Return the (x, y) coordinate for the center point of the cell that contains the specified text.  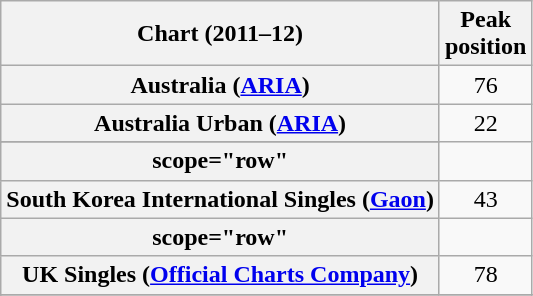
South Korea International Singles (Gaon) (220, 199)
76 (485, 85)
43 (485, 199)
Australia Urban (ARIA) (220, 123)
Australia (ARIA) (220, 85)
Peakposition (485, 34)
Chart (2011–12) (220, 34)
UK Singles (Official Charts Company) (220, 275)
22 (485, 123)
78 (485, 275)
